For the text-containing cell, return its midpoint in (X, Y) coordinate format. 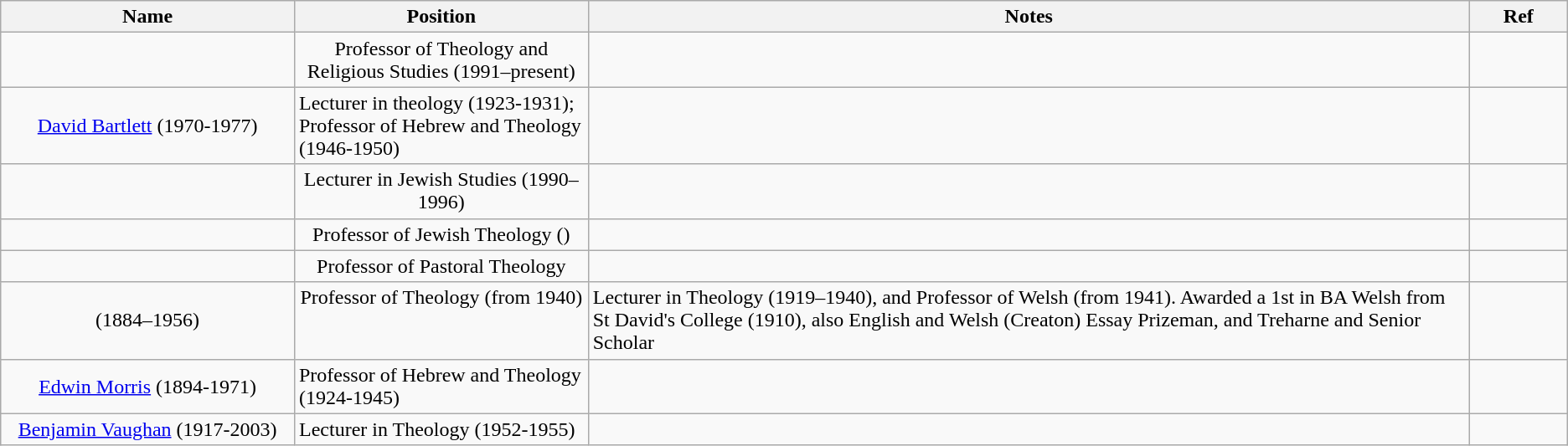
Benjamin Vaughan (1917-2003) (147, 429)
Lecturer in theology (1923-1931); Professor of Hebrew and Theology (1946-1950) (441, 126)
Edwin Morris (1894-1971) (147, 387)
Position (441, 17)
Notes (1029, 17)
Professor of Theology and Religious Studies (1991–present) (441, 60)
Name (147, 17)
Professor of Hebrew and Theology (1924-1945) (441, 387)
Professor of Jewish Theology () (441, 234)
Lecturer in Jewish Studies (1990–1996) (441, 191)
Lecturer in Theology (1952-1955) (441, 429)
(1884–1956) (147, 320)
David Bartlett (1970-1977) (147, 126)
Professor of Pastoral Theology (441, 266)
Ref (1518, 17)
Professor of Theology (from 1940) (441, 320)
